Capture the cell that displays the provided text and extract its [X, Y] central coordinate. 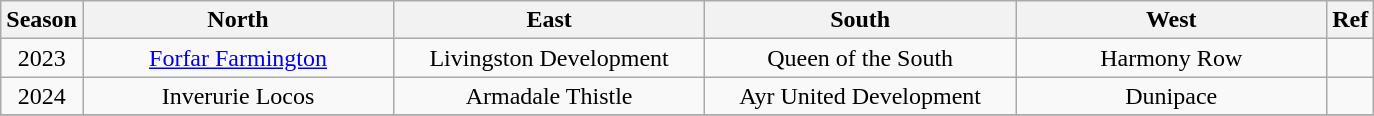
Livingston Development [550, 58]
Queen of the South [860, 58]
Harmony Row [1172, 58]
Season [42, 20]
West [1172, 20]
Ayr United Development [860, 96]
Inverurie Locos [238, 96]
North [238, 20]
South [860, 20]
Armadale Thistle [550, 96]
2024 [42, 96]
2023 [42, 58]
Forfar Farmington [238, 58]
East [550, 20]
Dunipace [1172, 96]
Ref [1350, 20]
